Detect which cell encompasses the target text, then output its [x, y] center coordinate. 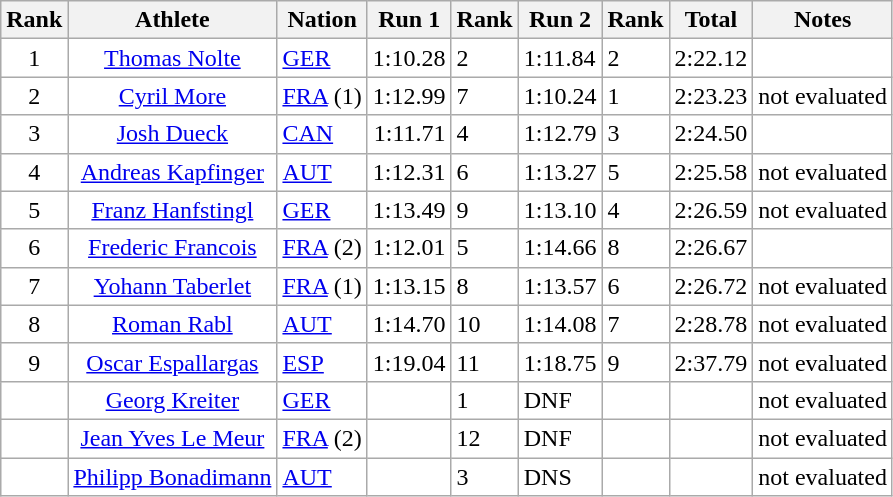
Nation [322, 20]
1:13.57 [560, 286]
1:18.75 [560, 362]
1:11.84 [560, 58]
Frederic Francois [172, 248]
Total [711, 20]
Andreas Kapfinger [172, 172]
2:24.50 [711, 134]
1:10.24 [560, 96]
Athlete [172, 20]
2:26.67 [711, 248]
2:23.23 [711, 96]
Oscar Espallargas [172, 362]
1:11.71 [409, 134]
1:19.04 [409, 362]
Philipp Bonadimann [172, 477]
1:13.10 [560, 210]
1:12.31 [409, 172]
1:12.01 [409, 248]
Yohann Taberlet [172, 286]
1:10.28 [409, 58]
Franz Hanfstingl [172, 210]
1:13.49 [409, 210]
2:28.78 [711, 324]
Run 1 [409, 20]
1:14.08 [560, 324]
1:12.99 [409, 96]
1:14.66 [560, 248]
2:22.12 [711, 58]
DNS [560, 477]
1:13.15 [409, 286]
2:26.59 [711, 210]
1:12.79 [560, 134]
CAN [322, 134]
Cyril More [172, 96]
Roman Rabl [172, 324]
1:14.70 [409, 324]
Jean Yves Le Meur [172, 438]
Thomas Nolte [172, 58]
12 [484, 438]
11 [484, 362]
Notes [823, 20]
Run 2 [560, 20]
2:25.58 [711, 172]
ESP [322, 362]
Josh Dueck [172, 134]
2:37.79 [711, 362]
2:26.72 [711, 286]
1:13.27 [560, 172]
Georg Kreiter [172, 400]
10 [484, 324]
